Pinpoint the cell where the given text exists, returning its (x, y) midpoint coordinate. 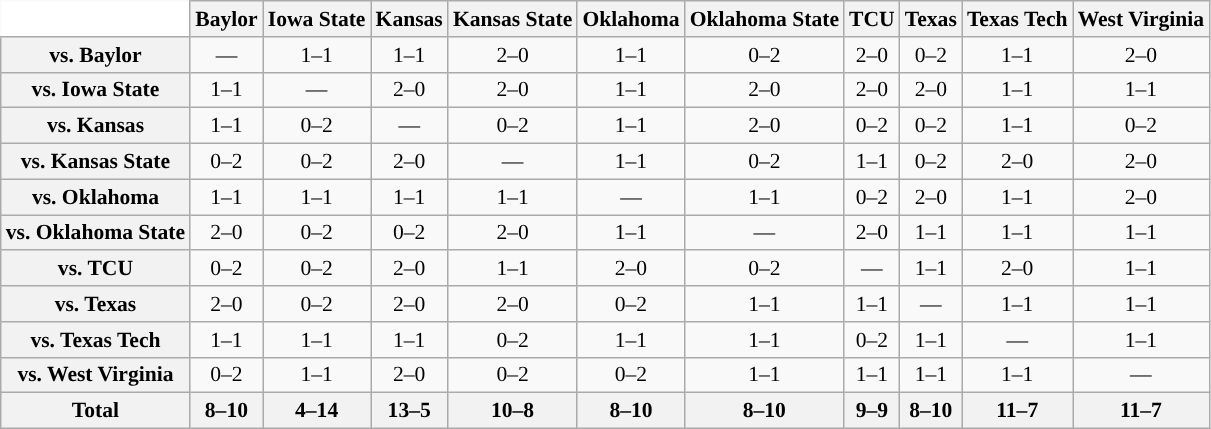
vs. Baylor (96, 55)
Total (96, 411)
13–5 (410, 411)
vs. Kansas State (96, 162)
TCU (872, 19)
9–9 (872, 411)
4–14 (317, 411)
West Virginia (1142, 19)
Kansas State (512, 19)
vs. Oklahoma State (96, 233)
vs. Texas (96, 304)
Texas Tech (1018, 19)
vs. Texas Tech (96, 340)
Kansas (410, 19)
vs. West Virginia (96, 375)
vs. TCU (96, 269)
vs. Iowa State (96, 90)
Texas (931, 19)
Iowa State (317, 19)
10–8 (512, 411)
Oklahoma (630, 19)
Oklahoma State (764, 19)
vs. Kansas (96, 126)
vs. Oklahoma (96, 197)
Baylor (226, 19)
